Locate the cell with the specified text and output its [x, y] center coordinate. 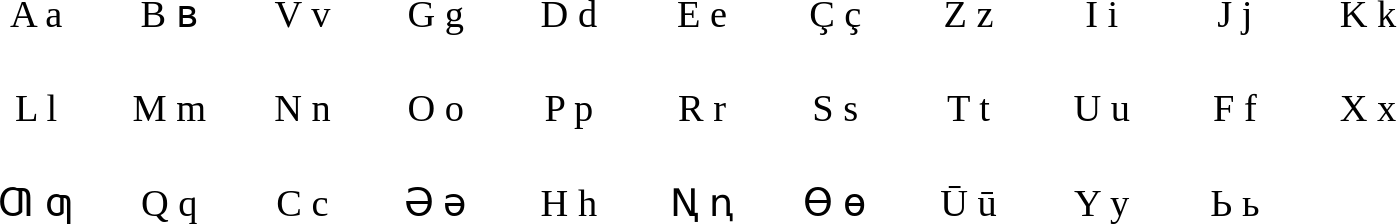
F f [1235, 109]
S s [835, 109]
N n [302, 109]
R r [702, 109]
T t [968, 109]
O o [436, 109]
P p [569, 109]
M m [169, 109]
U u [1102, 109]
